Return [X, Y] of the center of cell containing provided text 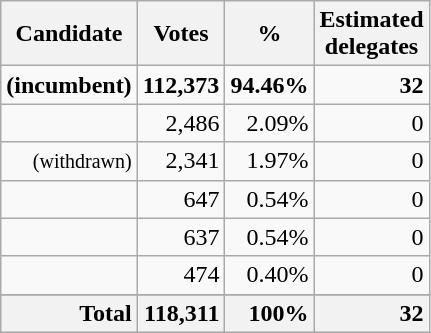
(withdrawn) [69, 161]
112,373 [181, 85]
100% [270, 313]
(incumbent) [69, 85]
637 [181, 237]
Estimateddelegates [372, 34]
Total [69, 313]
118,311 [181, 313]
94.46% [270, 85]
647 [181, 199]
2,486 [181, 123]
2,341 [181, 161]
% [270, 34]
Candidate [69, 34]
1.97% [270, 161]
Votes [181, 34]
0.40% [270, 275]
2.09% [270, 123]
474 [181, 275]
